Pinpoint the cell where the given text exists, returning its [x, y] midpoint coordinate. 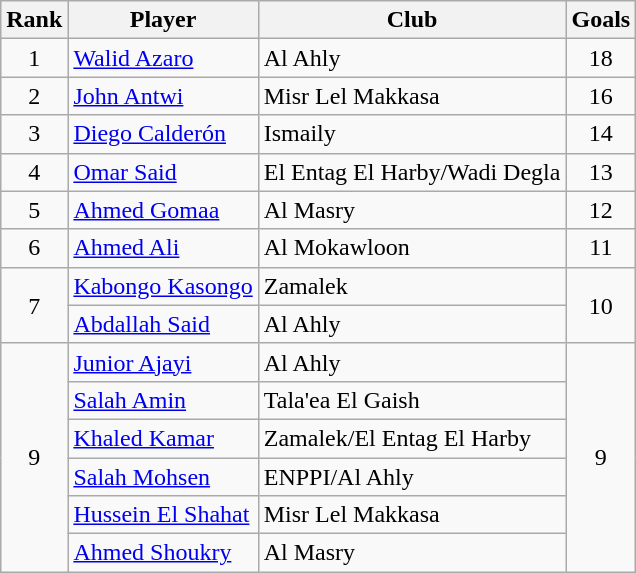
10 [601, 305]
1 [34, 58]
Ahmed Gomaa [163, 210]
Walid Azaro [163, 58]
Hussein El Shahat [163, 515]
Rank [34, 20]
Salah Amin [163, 400]
Diego Calderón [163, 134]
16 [601, 96]
13 [601, 172]
Khaled Kamar [163, 438]
Omar Said [163, 172]
3 [34, 134]
14 [601, 134]
Abdallah Said [163, 324]
2 [34, 96]
Goals [601, 20]
El Entag El Harby/Wadi Degla [412, 172]
Junior Ajayi [163, 362]
Tala'ea El Gaish [412, 400]
Zamalek/El Entag El Harby [412, 438]
Ismaily [412, 134]
ENPPI/Al Ahly [412, 477]
11 [601, 248]
4 [34, 172]
Ahmed Shoukry [163, 553]
Club [412, 20]
5 [34, 210]
Zamalek [412, 286]
Player [163, 20]
12 [601, 210]
Salah Mohsen [163, 477]
6 [34, 248]
7 [34, 305]
Kabongo Kasongo [163, 286]
18 [601, 58]
Al Mokawloon [412, 248]
Ahmed Ali [163, 248]
John Antwi [163, 96]
